Locate the cell with the specified text and output its (x, y) center coordinate. 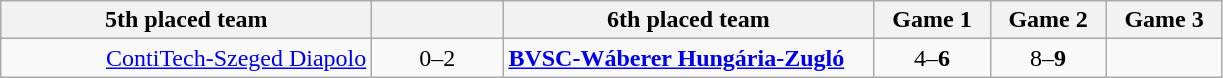
4–6 (932, 58)
8–9 (1048, 58)
6th placed team (688, 20)
Game 1 (932, 20)
Game 3 (1164, 20)
Game 2 (1048, 20)
5th placed team (186, 20)
ContiTech-Szeged Diapolo (186, 58)
BVSC-Wáberer Hungária-Zugló (688, 58)
0–2 (438, 58)
